Return the (x, y) coordinate for the center point of the cell that contains the specified text.  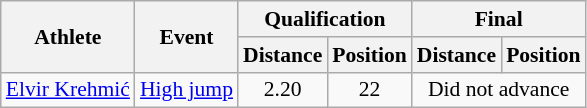
22 (369, 90)
2.20 (282, 90)
Qualification (325, 19)
High jump (186, 90)
Final (499, 19)
Athlete (68, 36)
Did not advance (499, 90)
Elvir Krehmić (68, 90)
Event (186, 36)
